From the cell containing the given text, extract its center point as [X, Y] coordinate. 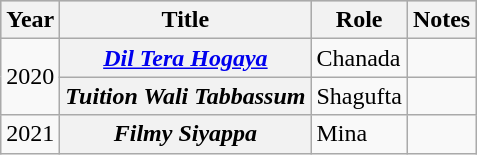
Chanada [359, 58]
Mina [359, 134]
Dil Tera Hogaya [186, 58]
Notes [441, 20]
Title [186, 20]
Filmy Siyappa [186, 134]
Role [359, 20]
Tuition Wali Tabbassum [186, 96]
Shagufta [359, 96]
2020 [30, 77]
Year [30, 20]
2021 [30, 134]
